Locate the cell with the specified text and output its [x, y] center coordinate. 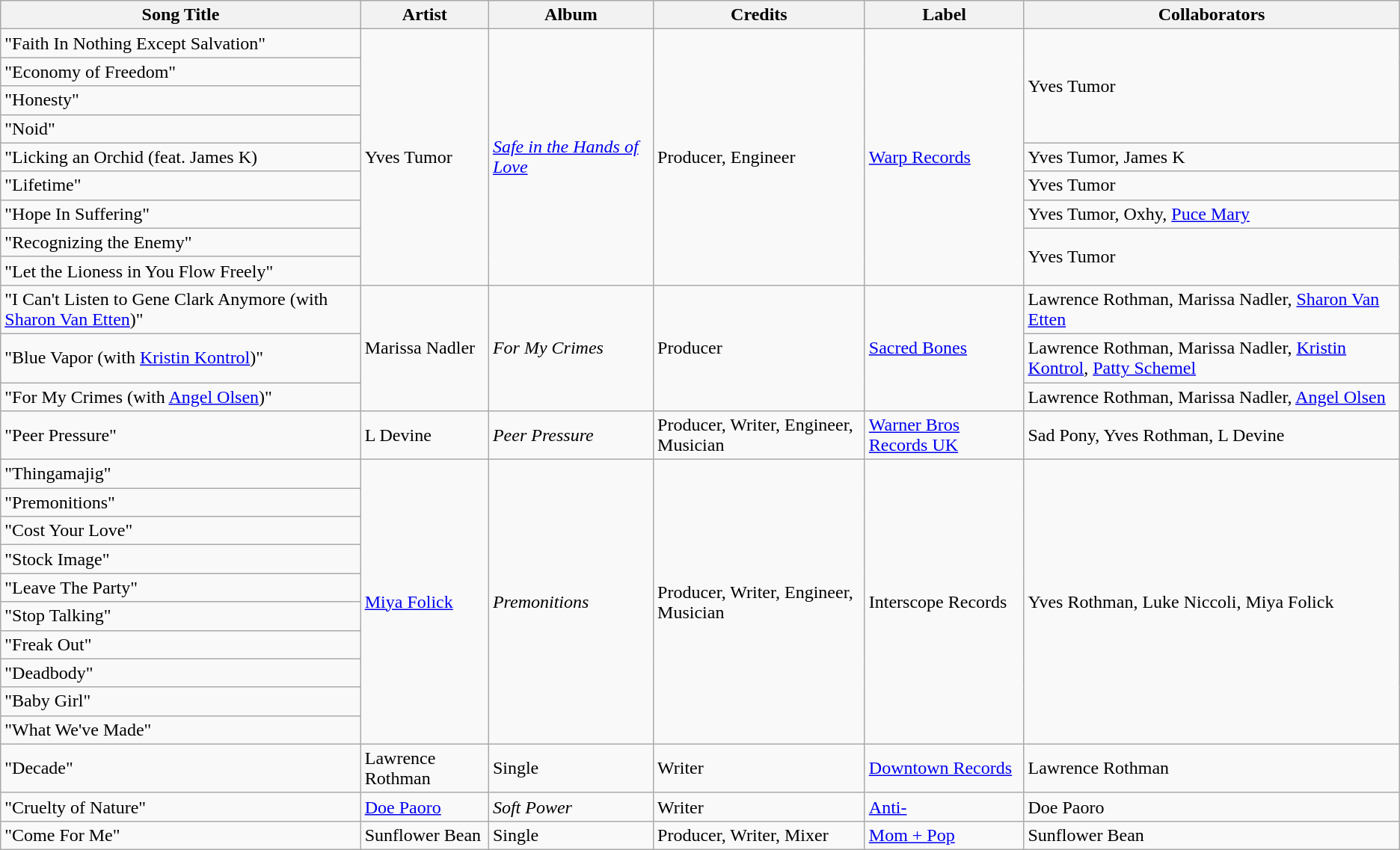
"Cost Your Love" [181, 531]
"Deadbody" [181, 673]
"Noid" [181, 129]
Marissa Nadler [425, 348]
"Faith In Nothing Except Salvation" [181, 43]
Producer [760, 348]
"Stock Image" [181, 559]
For My Crimes [571, 348]
"Come For Me" [181, 835]
"Blue Vapor (with Kristin Kontrol)" [181, 357]
"Economy of Freedom" [181, 72]
"Premonitions" [181, 502]
Credits [760, 15]
Lawrence Rothman, Marissa Nadler, Angel Olsen [1212, 397]
Warner Bros Records UK [944, 435]
Artist [425, 15]
Yves Tumor, James K [1212, 157]
Peer Pressure [571, 435]
Yves Tumor, Oxhy, Puce Mary [1212, 214]
"Peer Pressure" [181, 435]
"Cruelty of Nature" [181, 807]
"Stop Talking" [181, 616]
Label [944, 15]
Soft Power [571, 807]
"Leave The Party" [181, 588]
"For My Crimes (with Angel Olsen)" [181, 397]
"What We've Made" [181, 730]
Premonitions [571, 603]
Producer, Writer, Mixer [760, 835]
Lawrence Rothman, Marissa Nadler, Kristin Kontrol, Patty Schemel [1212, 357]
Sad Pony, Yves Rothman, L Devine [1212, 435]
"Lifetime" [181, 185]
Collaborators [1212, 15]
"Licking an Orchid (feat. James K) [181, 157]
Producer, Engineer [760, 157]
Album [571, 15]
"I Can't Listen to Gene Clark Anymore (with Sharon Van Etten)" [181, 309]
Song Title [181, 15]
"Hope In Suffering" [181, 214]
Sacred Bones [944, 348]
Downtown Records [944, 769]
L Devine [425, 435]
Yves Rothman, Luke Niccoli, Miya Folick [1212, 603]
Interscope Records [944, 603]
"Honesty" [181, 100]
"Recognizing the Enemy" [181, 242]
Safe in the Hands of Love [571, 157]
"Let the Lioness in You Flow Freely" [181, 271]
Miya Folick [425, 603]
"Freak Out" [181, 644]
Anti- [944, 807]
Mom + Pop [944, 835]
Warp Records [944, 157]
"Decade" [181, 769]
"Baby Girl" [181, 701]
Lawrence Rothman, Marissa Nadler, Sharon Van Etten [1212, 309]
"Thingamajig" [181, 474]
